Return (x, y) of the center of cell containing provided text 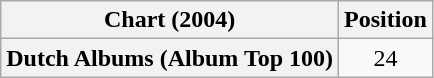
Dutch Albums (Album Top 100) (170, 58)
Chart (2004) (170, 20)
24 (386, 58)
Position (386, 20)
